Locate the cell with the specified text and output its (X, Y) center coordinate. 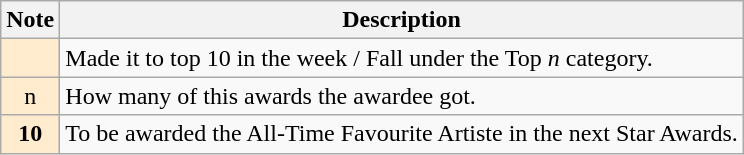
n (30, 96)
10 (30, 134)
To be awarded the All-Time Favourite Artiste in the next Star Awards. (402, 134)
How many of this awards the awardee got. (402, 96)
Note (30, 20)
Made it to top 10 in the week / Fall under the Top n category. (402, 58)
Description (402, 20)
